Determine the (x, y) coordinate at the center of the cell enclosing the given text.  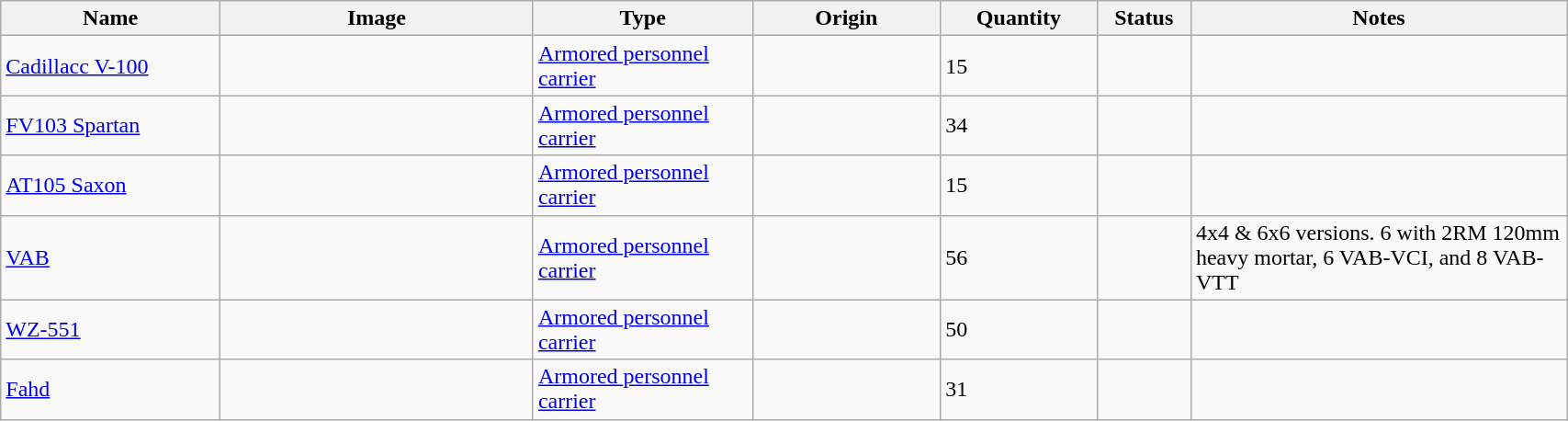
Name (110, 18)
Image (377, 18)
AT105 Saxon (110, 186)
Origin (847, 18)
Quantity (1019, 18)
FV103 Spartan (110, 125)
4x4 & 6x6 versions. 6 with 2RM 120mm heavy mortar, 6 VAB-VCI, and 8 VAB-VTT (1378, 257)
Fahd (110, 390)
Type (643, 18)
WZ-551 (110, 329)
Status (1144, 18)
50 (1019, 329)
56 (1019, 257)
34 (1019, 125)
VAB (110, 257)
Cadillacc V-100 (110, 66)
Notes (1378, 18)
31 (1019, 390)
